Determine the [x, y] coordinate at the center of the cell enclosing the given text.  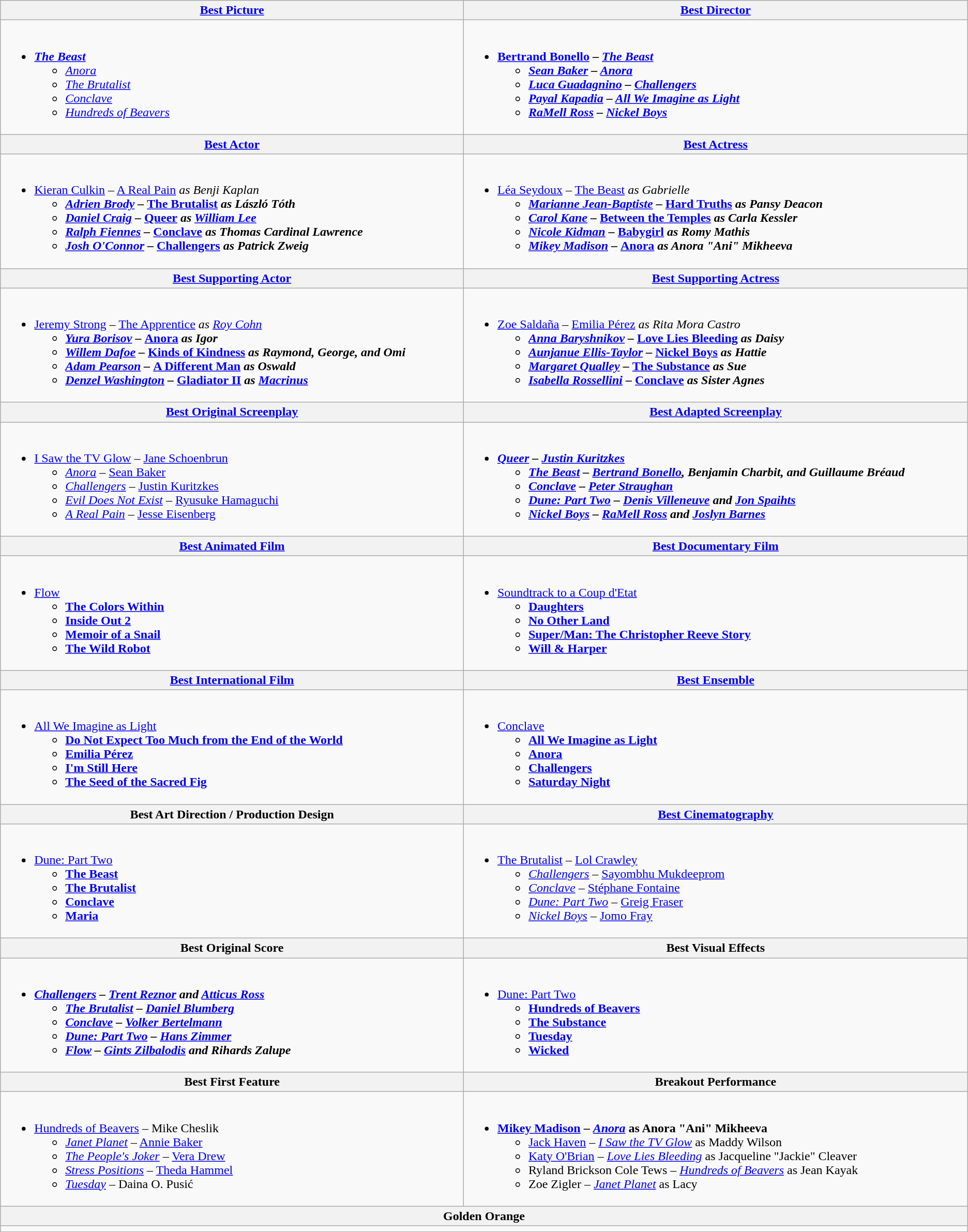
Best Actress [716, 144]
Golden Orange [484, 1216]
Best Director [716, 10]
Soundtrack to a Coup d'EtatDaughtersNo Other LandSuper/Man: The Christopher Reeve StoryWill & Harper [716, 613]
Best Cinematography [716, 814]
ConclaveAll We Imagine as LightAnoraChallengersSaturday Night [716, 747]
Hundreds of Beavers – Mike CheslikJanet Planet – Annie BakerThe People's Joker – Vera DrewStress Positions – Theda HammelTuesday – Daina O. Pusić [232, 1149]
Dune: Part TwoThe BeastThe BrutalistConclaveMaria [232, 881]
Best Ensemble [716, 680]
Best Documentary Film [716, 546]
FlowThe Colors WithinInside Out 2Memoir of a SnailThe Wild Robot [232, 613]
Best Original Score [232, 948]
Best Animated Film [232, 546]
Best Art Direction / Production Design [232, 814]
The Brutalist – Lol CrawleyChallengers – Sayombhu MukdeepromConclave – Stéphane FontaineDune: Part Two – Greig FraserNickel Boys – Jomo Fray [716, 881]
Best Visual Effects [716, 948]
Breakout Performance [716, 1082]
Dune: Part TwoHundreds of BeaversThe SubstanceTuesdayWicked [716, 1015]
All We Imagine as LightDo Not Expect Too Much from the End of the WorldEmilia PérezI'm Still HereThe Seed of the Sacred Fig [232, 747]
Best Supporting Actor [232, 278]
Best Picture [232, 10]
Best Supporting Actress [716, 278]
Best International Film [232, 680]
Best Adapted Screenplay [716, 412]
Best Actor [232, 144]
The BeastAnoraThe BrutalistConclaveHundreds of Beavers [232, 78]
Bertrand Bonello – The BeastSean Baker – AnoraLuca Guadagnino – ChallengersPayal Kapadia – All We Imagine as LightRaMell Ross – Nickel Boys [716, 78]
Best First Feature [232, 1082]
Best Original Screenplay [232, 412]
